From the cell containing the given text, extract its center point as [X, Y] coordinate. 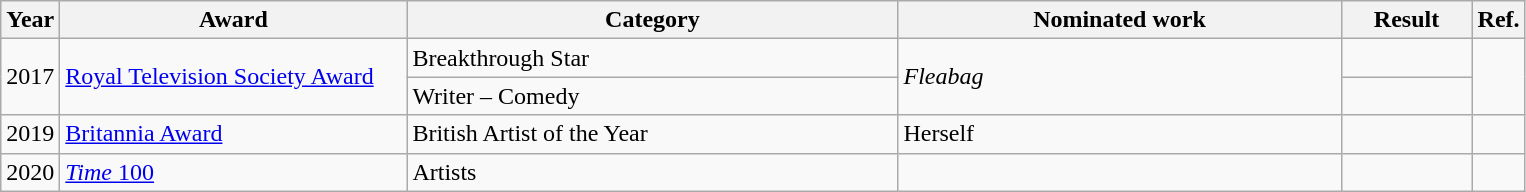
2017 [30, 77]
2019 [30, 134]
Britannia Award [234, 134]
Writer – Comedy [652, 96]
Royal Television Society Award [234, 77]
Herself [1120, 134]
British Artist of the Year [652, 134]
Breakthrough Star [652, 58]
Category [652, 20]
Award [234, 20]
Artists [652, 172]
Nominated work [1120, 20]
2020 [30, 172]
Fleabag [1120, 77]
Time 100 [234, 172]
Year [30, 20]
Result [1406, 20]
Ref. [1498, 20]
